Return the (x, y) coordinate for the center point of the cell that contains the specified text.  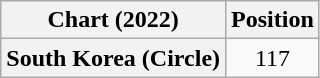
Chart (2022) (114, 20)
Position (273, 20)
117 (273, 58)
South Korea (Circle) (114, 58)
